Output the (x, y) coordinate of the center of the cell containing the given text.  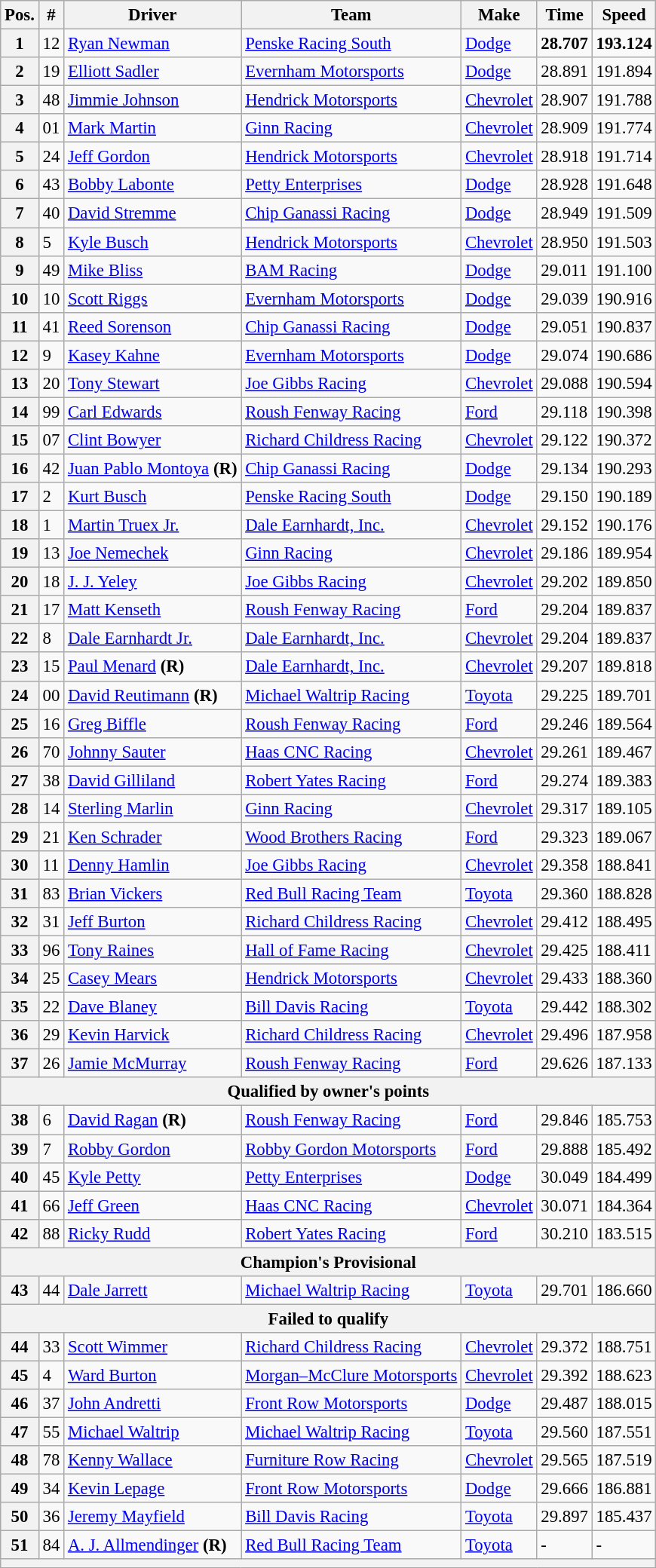
29.442 (564, 1007)
188.495 (624, 922)
28.949 (564, 213)
99 (51, 412)
191.788 (624, 100)
Dale Jarrett (152, 1291)
Brian Vickers (152, 893)
David Stremme (152, 213)
27 (20, 780)
# (51, 15)
29.560 (564, 1432)
29.186 (564, 553)
188.828 (624, 893)
23 (20, 667)
29.225 (564, 695)
Casey Mears (152, 978)
189.701 (624, 695)
47 (20, 1432)
Team (351, 15)
190.594 (624, 384)
00 (51, 695)
Elliott Sadler (152, 72)
29.846 (564, 1120)
190.686 (624, 355)
29.626 (564, 1064)
29.317 (564, 809)
191.648 (624, 185)
29.274 (564, 780)
28 (20, 809)
Scott Riggs (152, 299)
29.666 (564, 1489)
Juan Pablo Montoya (R) (152, 468)
J. J. Yeley (152, 582)
Ward Burton (152, 1375)
29.433 (564, 978)
Robby Gordon (152, 1149)
50 (20, 1517)
29.202 (564, 582)
188.360 (624, 978)
Dale Earnhardt Jr. (152, 639)
Denny Hamlin (152, 865)
Robby Gordon Motorsports (351, 1149)
28.707 (564, 44)
Ricky Rudd (152, 1233)
189.850 (624, 582)
Tony Stewart (152, 384)
Martin Truex Jr. (152, 525)
191.714 (624, 157)
28.928 (564, 185)
66 (51, 1205)
184.364 (624, 1205)
Kyle Petty (152, 1177)
Scott Wimmer (152, 1347)
29.392 (564, 1375)
30.049 (564, 1177)
84 (51, 1545)
29.134 (564, 468)
Make (499, 15)
51 (20, 1545)
191.503 (624, 242)
187.551 (624, 1432)
Matt Kenseth (152, 610)
28.909 (564, 128)
A. J. Allmendinger (R) (152, 1545)
96 (51, 951)
189.467 (624, 752)
Paul Menard (R) (152, 667)
Kenny Wallace (152, 1460)
Pos. (20, 15)
188.015 (624, 1404)
183.515 (624, 1233)
Kevin Harvick (152, 1035)
Failed to qualify (329, 1318)
29.207 (564, 667)
29.372 (564, 1347)
29.011 (564, 270)
Mike Bliss (152, 270)
29.425 (564, 951)
189.954 (624, 553)
Joe Nemechek (152, 553)
187.519 (624, 1460)
Jimmie Johnson (152, 100)
Hall of Fame Racing (351, 951)
John Andretti (152, 1404)
Dave Blaney (152, 1007)
Wood Brothers Racing (351, 837)
193.124 (624, 44)
29.701 (564, 1291)
Furniture Row Racing (351, 1460)
29.074 (564, 355)
185.753 (624, 1120)
Kasey Kahne (152, 355)
185.492 (624, 1149)
Jamie McMurray (152, 1064)
Sterling Marlin (152, 809)
30 (20, 865)
28.891 (564, 72)
28.907 (564, 100)
BAM Racing (351, 270)
29.323 (564, 837)
190.189 (624, 497)
188.751 (624, 1347)
Johnny Sauter (152, 752)
Kurt Busch (152, 497)
184.499 (624, 1177)
29.496 (564, 1035)
Driver (152, 15)
29.122 (564, 440)
189.105 (624, 809)
Jeremy Mayfield (152, 1517)
29.565 (564, 1460)
189.383 (624, 780)
29.152 (564, 525)
185.437 (624, 1517)
Bobby Labonte (152, 185)
187.133 (624, 1064)
Jeff Green (152, 1205)
29.487 (564, 1404)
29.360 (564, 893)
Michael Waltrip (152, 1432)
Kyle Busch (152, 242)
Carl Edwards (152, 412)
78 (51, 1460)
Tony Raines (152, 951)
39 (20, 1149)
191.509 (624, 213)
32 (20, 922)
190.398 (624, 412)
189.067 (624, 837)
190.837 (624, 326)
Champion's Provisional (329, 1262)
70 (51, 752)
55 (51, 1432)
07 (51, 440)
28.918 (564, 157)
David Ragan (R) (152, 1120)
191.100 (624, 270)
29.150 (564, 497)
29.358 (564, 865)
David Gilliland (152, 780)
David Reutimann (R) (152, 695)
29.051 (564, 326)
29.039 (564, 299)
29.888 (564, 1149)
88 (51, 1233)
Qualified by owner's points (329, 1092)
83 (51, 893)
186.660 (624, 1291)
Clint Bowyer (152, 440)
188.411 (624, 951)
191.774 (624, 128)
46 (20, 1404)
29.412 (564, 922)
28.950 (564, 242)
189.818 (624, 667)
Jeff Burton (152, 922)
Reed Sorenson (152, 326)
188.841 (624, 865)
Speed (624, 15)
187.958 (624, 1035)
Ken Schrader (152, 837)
189.564 (624, 724)
29.897 (564, 1517)
Ryan Newman (152, 44)
Mark Martin (152, 128)
188.623 (624, 1375)
29.246 (564, 724)
3 (20, 100)
30.210 (564, 1233)
01 (51, 128)
190.176 (624, 525)
Greg Biffle (152, 724)
191.894 (624, 72)
30.071 (564, 1205)
188.302 (624, 1007)
190.916 (624, 299)
35 (20, 1007)
186.881 (624, 1489)
29.088 (564, 384)
Time (564, 15)
Jeff Gordon (152, 157)
Kevin Lepage (152, 1489)
Morgan–McClure Motorsports (351, 1375)
190.372 (624, 440)
29.118 (564, 412)
29.261 (564, 752)
190.293 (624, 468)
